Return (X, Y) of the center of cell containing provided text 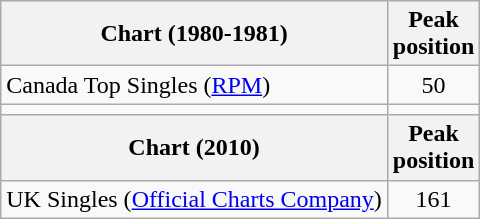
50 (433, 85)
Chart (2010) (194, 148)
Chart (1980-1981) (194, 34)
UK Singles (Official Charts Company) (194, 199)
Canada Top Singles (RPM) (194, 85)
161 (433, 199)
